Return [X, Y] of the center of cell containing provided text 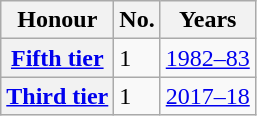
Third tier [58, 96]
1982–83 [208, 58]
Honour [58, 20]
Years [208, 20]
Fifth tier [58, 58]
No. [137, 20]
2017–18 [208, 96]
